Return (X, Y) of the center of cell containing provided text 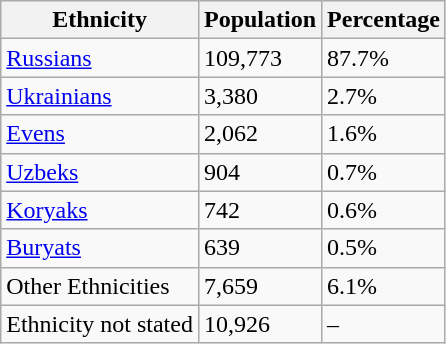
2,062 (260, 134)
0.7% (384, 172)
2.7% (384, 96)
0.5% (384, 248)
7,659 (260, 286)
Ethnicity (100, 20)
109,773 (260, 58)
Population (260, 20)
1.6% (384, 134)
Koryaks (100, 210)
3,380 (260, 96)
– (384, 324)
87.7% (384, 58)
0.6% (384, 210)
Percentage (384, 20)
Other Ethnicities (100, 286)
639 (260, 248)
Uzbeks (100, 172)
Ukrainians (100, 96)
904 (260, 172)
742 (260, 210)
Ethnicity not stated (100, 324)
Evens (100, 134)
6.1% (384, 286)
10,926 (260, 324)
Russians (100, 58)
Buryats (100, 248)
